Search for the cell housing the specified text and yield its [x, y] center coordinate. 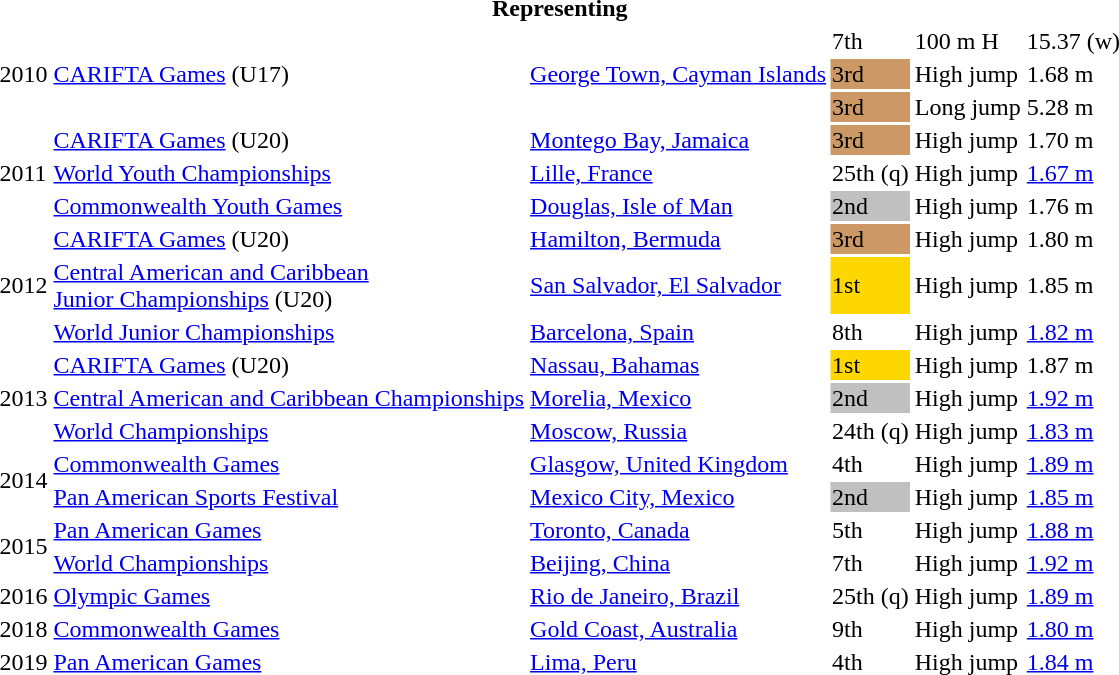
Toronto, Canada [678, 530]
George Town, Cayman Islands [678, 74]
8th [871, 332]
Gold Coast, Australia [678, 629]
CARIFTA Games (U17) [289, 74]
Moscow, Russia [678, 431]
Montego Bay, Jamaica [678, 140]
Olympic Games [289, 596]
Barcelona, Spain [678, 332]
Nassau, Bahamas [678, 365]
Douglas, Isle of Man [678, 206]
Lille, France [678, 173]
Hamilton, Bermuda [678, 239]
Central American and Caribbean Championships [289, 398]
Pan American Games [289, 530]
Long jump [968, 107]
Rio de Janeiro, Brazil [678, 596]
9th [871, 629]
Central American and CaribbeanJunior Championships (U20) [289, 286]
5th [871, 530]
Pan American Sports Festival [289, 497]
4th [871, 464]
Morelia, Mexico [678, 398]
Commonwealth Youth Games [289, 206]
100 m H [968, 41]
Mexico City, Mexico [678, 497]
San Salvador, El Salvador [678, 286]
Beijing, China [678, 563]
Glasgow, United Kingdom [678, 464]
24th (q) [871, 431]
World Junior Championships [289, 332]
World Youth Championships [289, 173]
